Return (X, Y) of the center of cell containing provided text 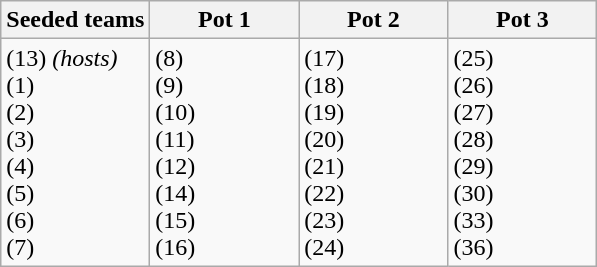
(13) (hosts) (1) (2) (3) (4) (5) (6) (7) (76, 152)
(25) (26) (27) (28) (29) (30) (33) (36) (522, 152)
Seeded teams (76, 20)
Pot 3 (522, 20)
(17) (18) (19) (20) (21) (22) (23) (24) (374, 152)
(8) (9) (10) (11) (12) (14) (15) (16) (224, 152)
Pot 1 (224, 20)
Pot 2 (374, 20)
